Determine the [X, Y] coordinate at the center of the cell enclosing the given text.  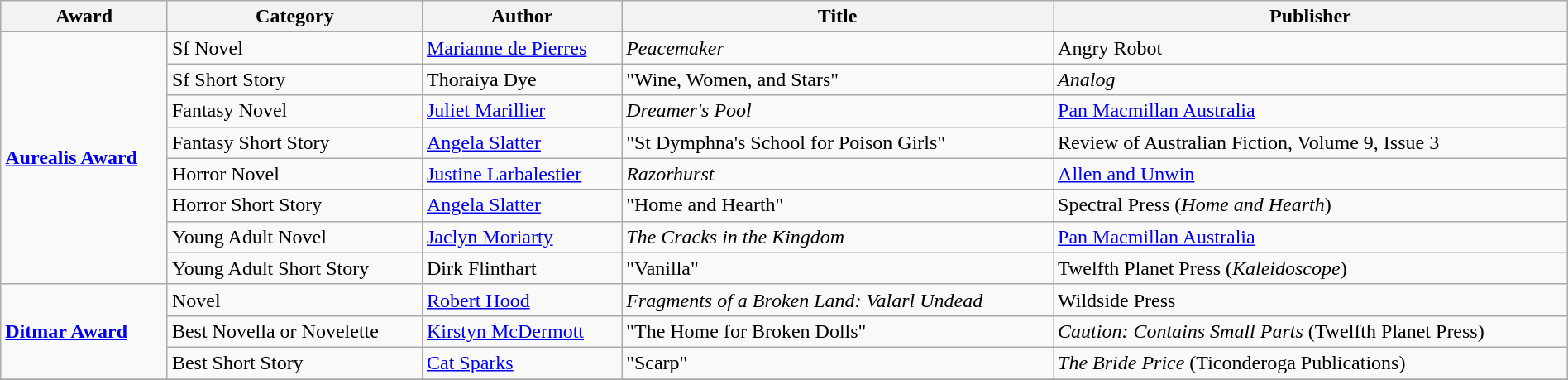
Justine Larbalestier [521, 174]
Ditmar Award [84, 331]
"St Dymphna's School for Poison Girls" [838, 142]
Thoraiya Dye [521, 79]
Razorhurst [838, 174]
Analog [1311, 79]
Sf Short Story [294, 79]
Best Short Story [294, 363]
Angry Robot [1311, 48]
Novel [294, 300]
Dirk Flinthart [521, 268]
"Scarp" [838, 363]
Spectral Press (Home and Hearth) [1311, 205]
Award [84, 17]
Wildside Press [1311, 300]
Best Novella or Novelette [294, 331]
Horror Short Story [294, 205]
Peacemaker [838, 48]
"Wine, Women, and Stars" [838, 79]
Fantasy Short Story [294, 142]
Dreamer's Pool [838, 111]
Title [838, 17]
Kirstyn McDermott [521, 331]
Jaclyn Moriarty [521, 237]
Robert Hood [521, 300]
Twelfth Planet Press (Kaleidoscope) [1311, 268]
Sf Novel [294, 48]
Young Adult Novel [294, 237]
Publisher [1311, 17]
Juliet Marillier [521, 111]
"Vanilla" [838, 268]
Fragments of a Broken Land: Valarl Undead [838, 300]
Aurealis Award [84, 158]
Review of Australian Fiction, Volume 9, Issue 3 [1311, 142]
Horror Novel [294, 174]
Allen and Unwin [1311, 174]
The Cracks in the Kingdom [838, 237]
Category [294, 17]
Caution: Contains Small Parts (Twelfth Planet Press) [1311, 331]
Young Adult Short Story [294, 268]
"The Home for Broken Dolls" [838, 331]
Author [521, 17]
Marianne de Pierres [521, 48]
"Home and Hearth" [838, 205]
The Bride Price (Ticonderoga Publications) [1311, 363]
Fantasy Novel [294, 111]
Cat Sparks [521, 363]
